Output the [x, y] coordinate of the center of the cell containing the given text.  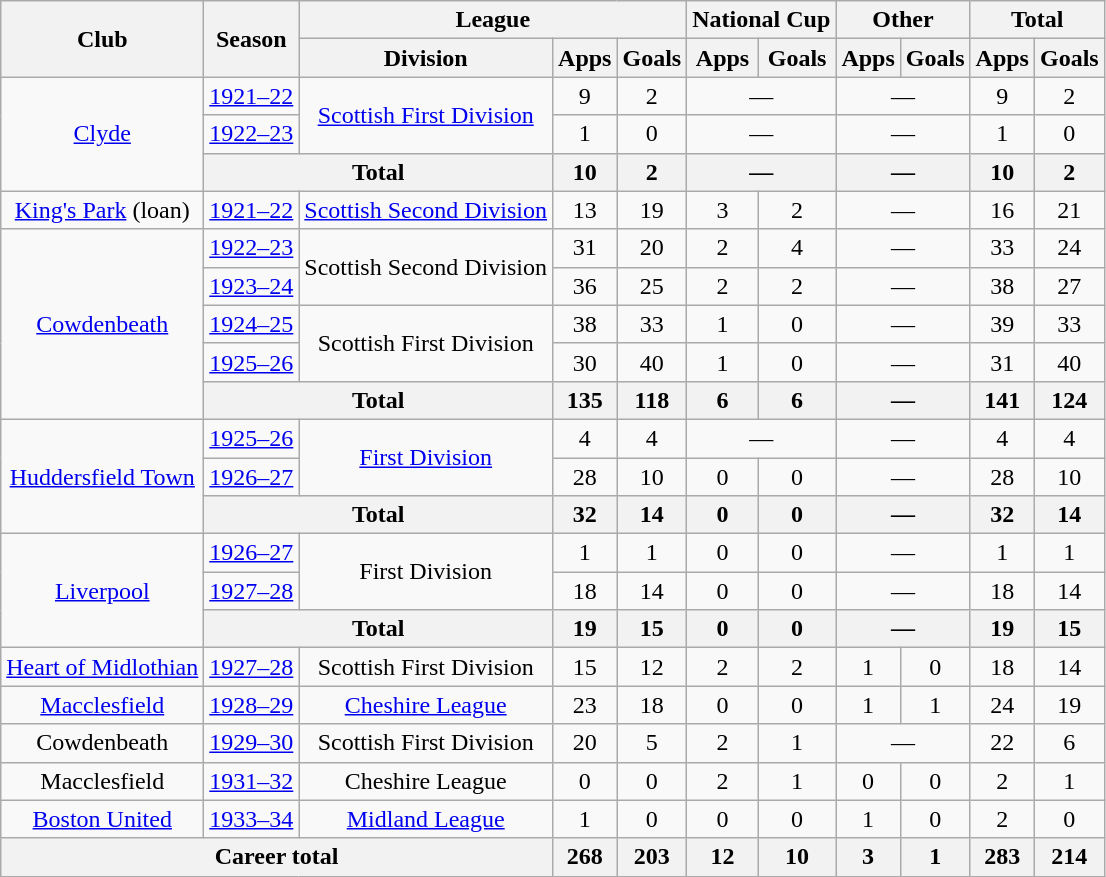
214 [1069, 857]
Club [102, 39]
Heart of Midlothian [102, 667]
1924–25 [252, 324]
1933–34 [252, 819]
Huddersfield Town [102, 476]
36 [585, 286]
1931–32 [252, 781]
Season [252, 39]
5 [652, 743]
Career total [277, 857]
22 [1002, 743]
Division [426, 58]
268 [585, 857]
Liverpool [102, 591]
23 [585, 705]
Clyde [102, 134]
Boston United [102, 819]
21 [1069, 210]
1928–29 [252, 705]
203 [652, 857]
1923–24 [252, 286]
25 [652, 286]
283 [1002, 857]
King's Park (loan) [102, 210]
27 [1069, 286]
13 [585, 210]
16 [1002, 210]
National Cup [762, 20]
Other [903, 20]
39 [1002, 324]
30 [585, 362]
Midland League [426, 819]
League [493, 20]
135 [585, 400]
118 [652, 400]
1929–30 [252, 743]
124 [1069, 400]
141 [1002, 400]
